Determine the (X, Y) coordinate at the center of the cell enclosing the given text.  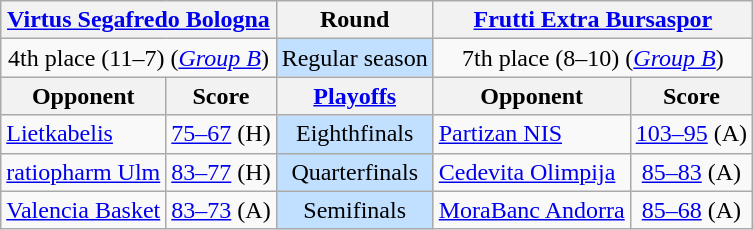
83–73 (A) (221, 210)
ratiopharm Ulm (84, 172)
85–68 (A) (691, 210)
7th place (8–10) (Group B) (592, 58)
Semifinals (354, 210)
MoraBanc Andorra (532, 210)
Regular season (354, 58)
75–67 (H) (221, 134)
103–95 (A) (691, 134)
Partizan NIS (532, 134)
85–83 (A) (691, 172)
Valencia Basket (84, 210)
Eighthfinals (354, 134)
Frutti Extra Bursaspor (592, 20)
Playoffs (354, 96)
83–77 (H) (221, 172)
Lietkabelis (84, 134)
Round (354, 20)
Quarterfinals (354, 172)
4th place (11–7) (Group B) (138, 58)
Cedevita Olimpija (532, 172)
Virtus Segafredo Bologna (138, 20)
